Return the (X, Y) coordinate for the center point of the cell that contains the specified text.  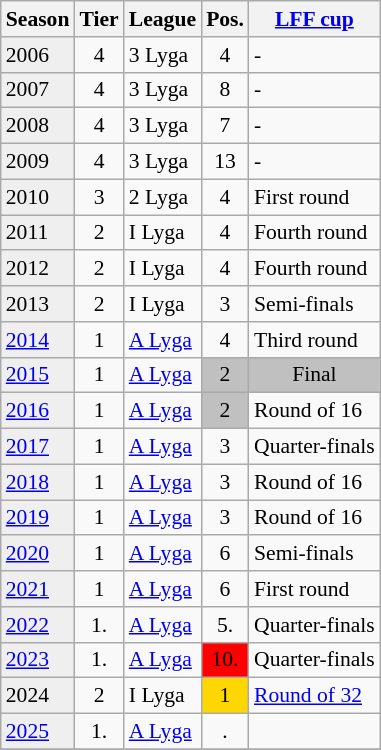
2023 (38, 660)
2015 (38, 375)
2024 (38, 696)
2014 (38, 340)
2010 (38, 197)
Third round (314, 340)
2020 (38, 554)
2011 (38, 233)
2018 (38, 482)
2013 (38, 304)
2025 (38, 732)
Pos. (225, 19)
2012 (38, 269)
2009 (38, 162)
LFF cup (314, 19)
7 (225, 126)
2007 (38, 90)
Season (38, 19)
2019 (38, 518)
13 (225, 162)
8 (225, 90)
Final (314, 375)
2006 (38, 55)
10. (225, 660)
2017 (38, 447)
2022 (38, 625)
2016 (38, 411)
League (162, 19)
. (225, 732)
Round of 32 (314, 696)
5. (225, 625)
2021 (38, 589)
Tier (98, 19)
2008 (38, 126)
2 Lyga (162, 197)
